Search for the cell housing the specified text and yield its (X, Y) center coordinate. 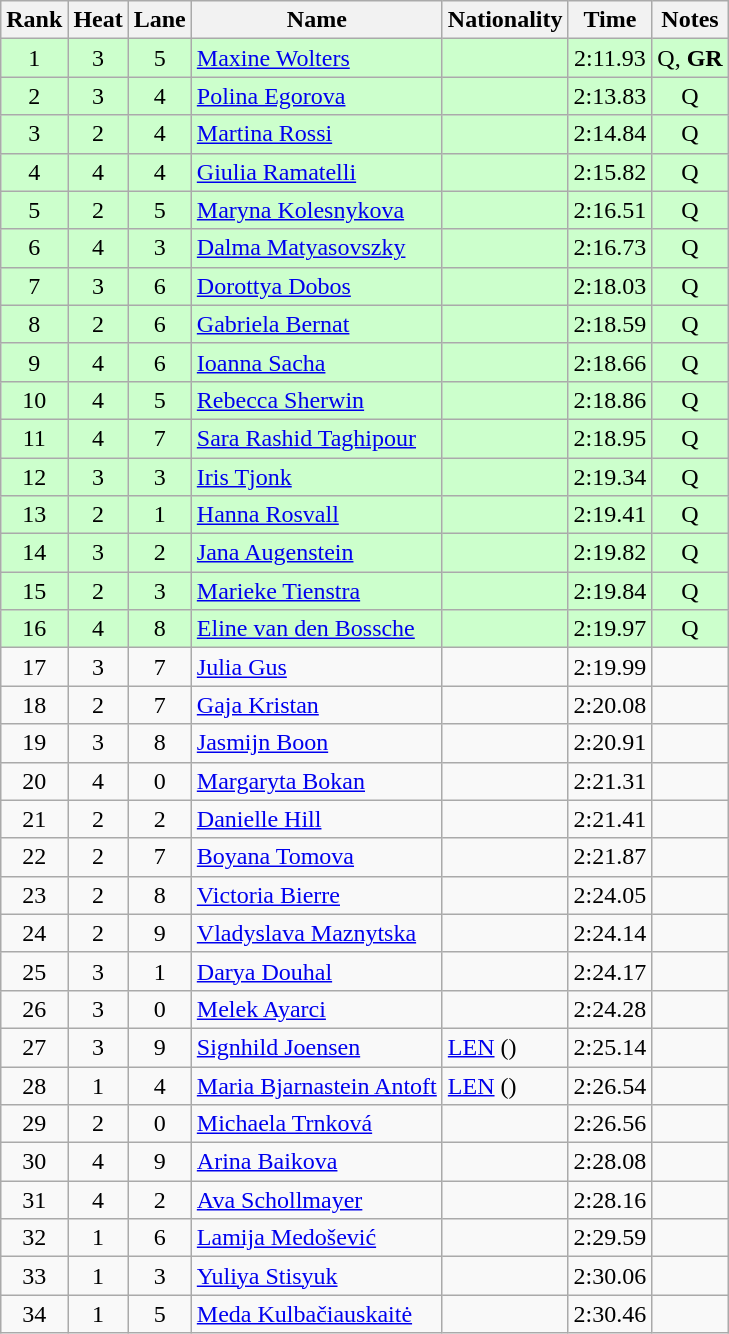
Melek Ayarci (316, 1009)
Lane (160, 20)
Sara Rashid Taghipour (316, 438)
Eline van den Bossche (316, 629)
Iris Tjonk (316, 477)
22 (34, 857)
2:28.16 (610, 1200)
Meda Kulbačiauskaitė (316, 1314)
16 (34, 629)
31 (34, 1200)
2:29.59 (610, 1238)
10 (34, 400)
Q, GR (690, 58)
Margaryta Bokan (316, 781)
Maxine Wolters (316, 58)
2:26.56 (610, 1124)
Arina Baikova (316, 1162)
14 (34, 553)
Martina Rossi (316, 134)
25 (34, 971)
Yuliya Stisyuk (316, 1276)
30 (34, 1162)
2:18.66 (610, 362)
24 (34, 933)
Darya Douhal (316, 971)
Jasmijn Boon (316, 743)
2:30.06 (610, 1276)
13 (34, 515)
2:30.46 (610, 1314)
Michaela Trnková (316, 1124)
2:18.59 (610, 324)
Ava Schollmayer (316, 1200)
19 (34, 743)
Vladyslava Maznytska (316, 933)
26 (34, 1009)
28 (34, 1085)
Maryna Kolesnykova (316, 210)
Julia Gus (316, 667)
Dorottya Dobos (316, 286)
11 (34, 438)
21 (34, 819)
17 (34, 667)
2:19.34 (610, 477)
2:19.82 (610, 553)
2:18.86 (610, 400)
Signhild Joensen (316, 1047)
Time (610, 20)
2:20.08 (610, 705)
33 (34, 1276)
2:13.83 (610, 96)
Hanna Rosvall (316, 515)
Polina Egorova (316, 96)
34 (34, 1314)
18 (34, 705)
Name (316, 20)
20 (34, 781)
Ioanna Sacha (316, 362)
2:21.41 (610, 819)
Jana Augenstein (316, 553)
Boyana Tomova (316, 857)
Notes (690, 20)
2:24.05 (610, 895)
2:18.03 (610, 286)
2:18.95 (610, 438)
Nationality (505, 20)
2:16.73 (610, 248)
2:25.14 (610, 1047)
12 (34, 477)
23 (34, 895)
Maria Bjarnastein Antoft (316, 1085)
2:11.93 (610, 58)
2:14.84 (610, 134)
Gabriela Bernat (316, 324)
2:21.87 (610, 857)
Marieke Tienstra (316, 591)
Dalma Matyasovszky (316, 248)
2:24.14 (610, 933)
2:19.41 (610, 515)
Gaja Kristan (316, 705)
Giulia Ramatelli (316, 172)
2:15.82 (610, 172)
2:24.28 (610, 1009)
15 (34, 591)
Rebecca Sherwin (316, 400)
32 (34, 1238)
Rank (34, 20)
2:19.84 (610, 591)
2:19.97 (610, 629)
29 (34, 1124)
27 (34, 1047)
2:26.54 (610, 1085)
Victoria Bierre (316, 895)
Danielle Hill (316, 819)
Lamija Medošević (316, 1238)
2:28.08 (610, 1162)
2:20.91 (610, 743)
2:16.51 (610, 210)
2:21.31 (610, 781)
2:24.17 (610, 971)
2:19.99 (610, 667)
Heat (98, 20)
